Find where the given text appears and provide that cell's center as [X, Y] coordinate. 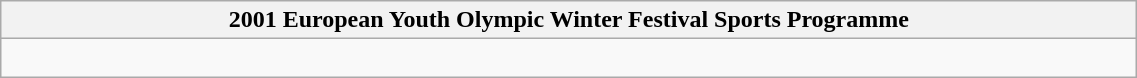
2001 European Youth Olympic Winter Festival Sports Programme [569, 20]
